Search for the cell housing the specified text and yield its [X, Y] center coordinate. 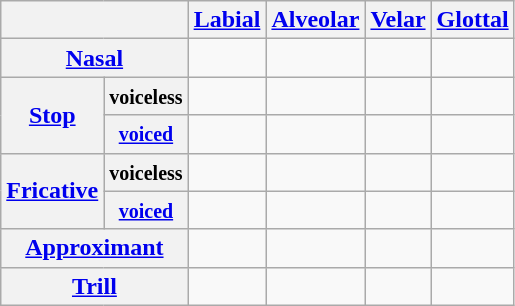
Alveolar [316, 20]
Trill [94, 286]
Glottal [472, 20]
Nasal [94, 58]
Approximant [94, 248]
Velar [398, 20]
Fricative [52, 191]
Stop [52, 115]
Labial [227, 20]
